Scan for the cell matching the given text and deliver its [x, y] coordinate at center. 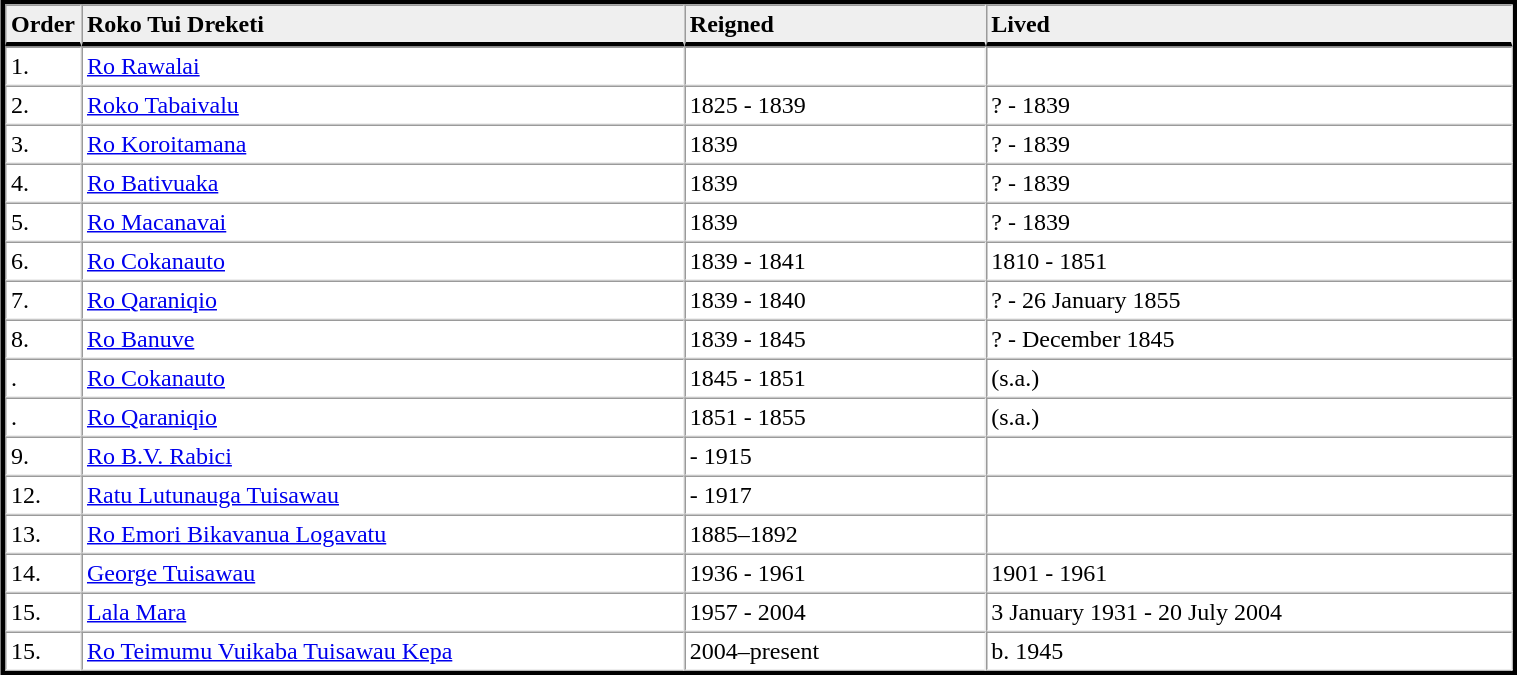
b. 1945 [1249, 652]
Ro Rawalai [382, 66]
Order [43, 25]
- 1917 [834, 496]
? - December 1845 [1249, 340]
Ro Emori Bikavanua Logavatu [382, 534]
1839 - 1841 [834, 262]
14. [43, 574]
George Tuisawau [382, 574]
1885–1892 [834, 534]
Ro Macanavai [382, 222]
Roko Tabaivalu [382, 106]
9. [43, 456]
1957 - 2004 [834, 612]
2. [43, 106]
4. [43, 184]
Ro Koroitamana [382, 144]
Ro Banuve [382, 340]
12. [43, 496]
1845 - 1851 [834, 378]
13. [43, 534]
2004–present [834, 652]
1. [43, 66]
3 January 1931 - 20 July 2004 [1249, 612]
1901 - 1961 [1249, 574]
1825 - 1839 [834, 106]
7. [43, 300]
? - 26 January 1855 [1249, 300]
1839 - 1840 [834, 300]
8. [43, 340]
3. [43, 144]
1936 - 1961 [834, 574]
1839 - 1845 [834, 340]
Lived [1249, 25]
6. [43, 262]
1810 - 1851 [1249, 262]
Reigned [834, 25]
5. [43, 222]
Roko Tui Dreketi [382, 25]
Ro B.V. Rabici [382, 456]
Lala Mara [382, 612]
Ro Bativuaka [382, 184]
1851 - 1855 [834, 418]
Ro Teimumu Vuikaba Tuisawau Kepa [382, 652]
- 1915 [834, 456]
Ratu Lutunauga Tuisawau [382, 496]
